Scan for the cell matching the given text and deliver its (X, Y) coordinate at center. 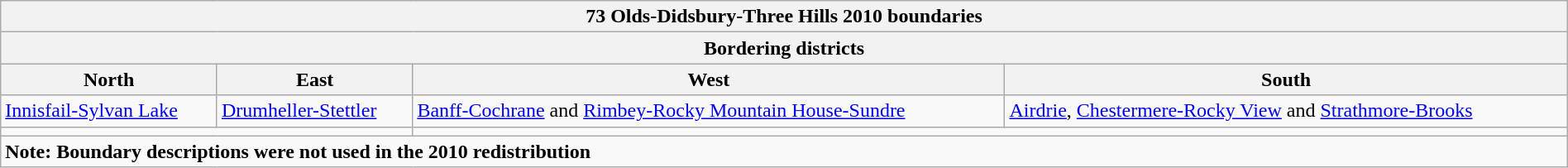
Note: Boundary descriptions were not used in the 2010 redistribution (784, 151)
East (314, 79)
Drumheller-Stettler (314, 111)
North (109, 79)
Innisfail-Sylvan Lake (109, 111)
West (709, 79)
South (1286, 79)
Airdrie, Chestermere-Rocky View and Strathmore-Brooks (1286, 111)
Bordering districts (784, 48)
73 Olds-Didsbury-Three Hills 2010 boundaries (784, 17)
Banff-Cochrane and Rimbey-Rocky Mountain House-Sundre (709, 111)
